From the cell containing the given text, extract its center point as [x, y] coordinate. 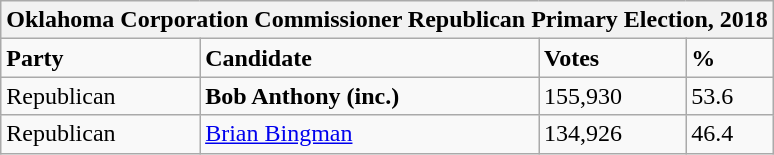
% [730, 58]
46.4 [730, 134]
Votes [612, 58]
Candidate [370, 58]
Party [100, 58]
Bob Anthony (inc.) [370, 96]
53.6 [730, 96]
Oklahoma Corporation Commissioner Republican Primary Election, 2018 [388, 20]
134,926 [612, 134]
Brian Bingman [370, 134]
155,930 [612, 96]
